Provide the [x, y] coordinate of the cell's center where the given text is located.  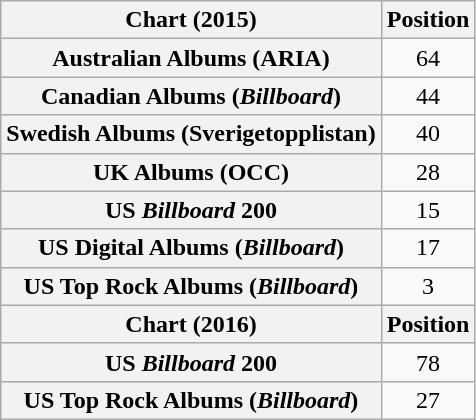
Canadian Albums (Billboard) [191, 96]
Australian Albums (ARIA) [191, 58]
27 [428, 400]
Swedish Albums (Sverigetopplistan) [191, 134]
3 [428, 286]
Chart (2015) [191, 20]
15 [428, 210]
UK Albums (OCC) [191, 172]
64 [428, 58]
28 [428, 172]
78 [428, 362]
17 [428, 248]
Chart (2016) [191, 324]
44 [428, 96]
US Digital Albums (Billboard) [191, 248]
40 [428, 134]
